Output the [x, y] coordinate of the center of the cell containing the given text.  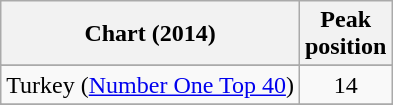
14 [345, 85]
Chart (2014) [150, 34]
Turkey (Number One Top 40) [150, 85]
Peakposition [345, 34]
